For the text-containing cell, return its midpoint in (x, y) coordinate format. 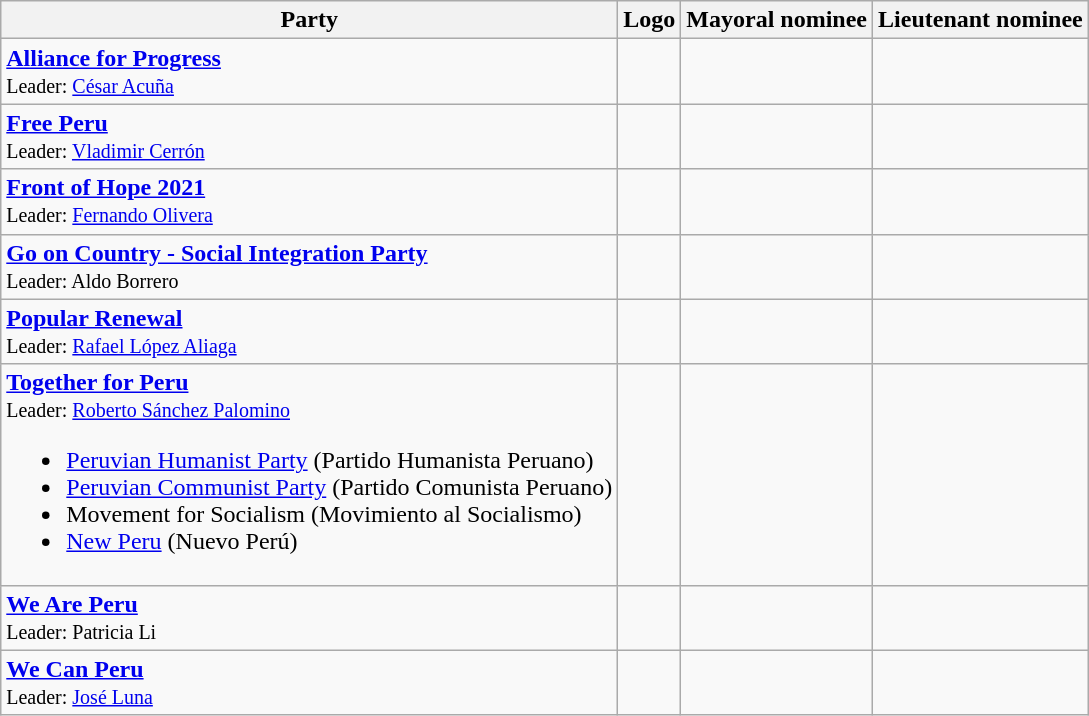
Logo (650, 20)
Go on Country - Social Integration PartyLeader: Aldo Borrero (310, 266)
We Can PeruLeader: José Luna (310, 682)
Popular RenewalLeader: Rafael López Aliaga (310, 332)
Lieutenant nominee (981, 20)
Free PeruLeader: Vladimir Cerrón (310, 136)
Party (310, 20)
Alliance for ProgressLeader: César Acuña (310, 72)
We Are PeruLeader: Patricia Li (310, 618)
Mayoral nominee (777, 20)
Front of Hope 2021Leader: Fernando Olivera (310, 202)
